Extract the [X, Y] coordinate from the center of the cell holding the provided text.  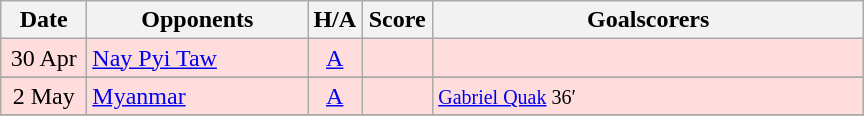
Nay Pyi Taw [198, 58]
Date [44, 20]
Goalscorers [648, 20]
Opponents [198, 20]
H/A [335, 20]
Score [398, 20]
Myanmar [198, 96]
Gabriel Quak 36′ [648, 96]
30 Apr [44, 58]
2 May [44, 96]
